Output the [X, Y] coordinate of the center of the cell containing the given text.  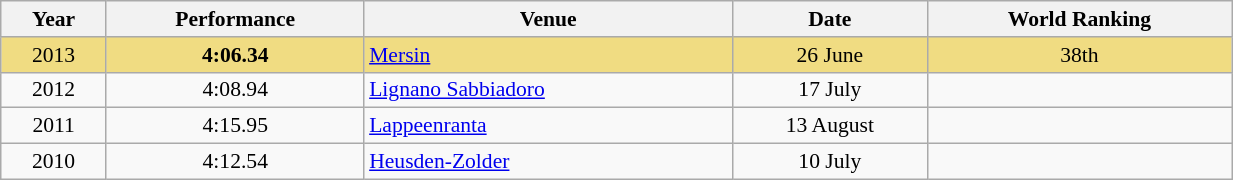
Mersin [548, 55]
4:12.54 [235, 162]
Lignano Sabbiadoro [548, 90]
26 June [830, 55]
Heusden-Zolder [548, 162]
4:06.34 [235, 55]
Year [54, 19]
4:08.94 [235, 90]
38th [1079, 55]
Date [830, 19]
2013 [54, 55]
10 July [830, 162]
Performance [235, 19]
World Ranking [1079, 19]
Venue [548, 19]
2011 [54, 126]
2010 [54, 162]
17 July [830, 90]
4:15.95 [235, 126]
13 August [830, 126]
Lappeenranta [548, 126]
2012 [54, 90]
